Provide the (X, Y) coordinate of the cell's center where the given text is located.  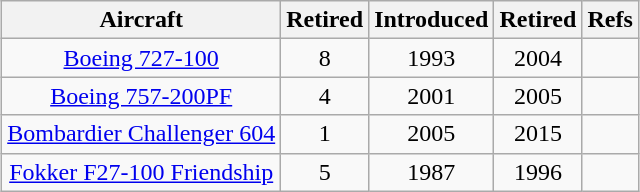
Boeing 727-100 (142, 58)
1 (325, 134)
5 (325, 172)
8 (325, 58)
Introduced (432, 20)
Boeing 757-200PF (142, 96)
Refs (610, 20)
2004 (538, 58)
Bombardier Challenger 604 (142, 134)
1987 (432, 172)
1996 (538, 172)
4 (325, 96)
2015 (538, 134)
Fokker F27-100 Friendship (142, 172)
Aircraft (142, 20)
1993 (432, 58)
2001 (432, 96)
